Return the [X, Y] coordinate for the center point of the cell that contains the specified text.  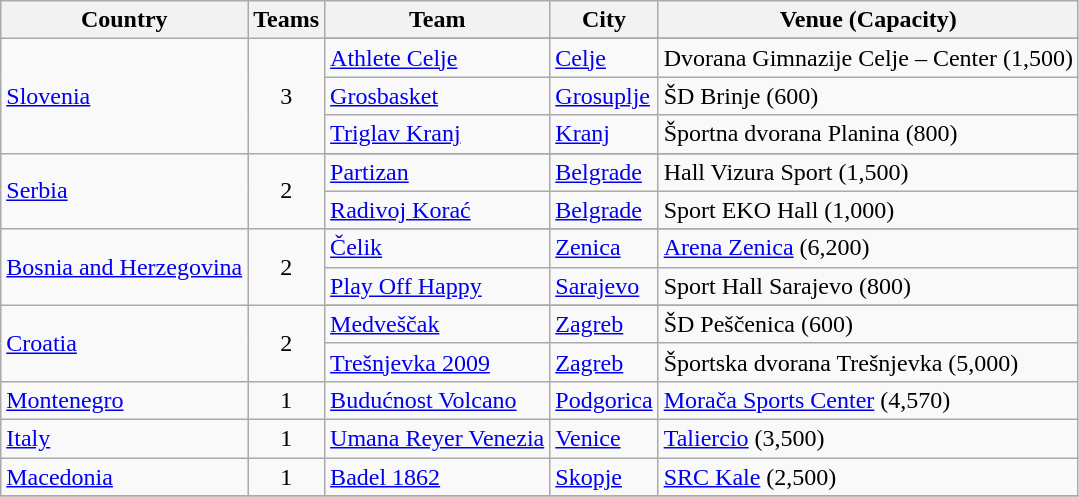
Kranj [604, 134]
Podgorica [604, 400]
Športna dvorana Planina (800) [868, 134]
Morača Sports Center (4,570) [868, 400]
Športska dvorana Trešnjevka (5,000) [868, 362]
ŠD Peščenica (600) [868, 324]
Medveščak [438, 324]
Team [438, 20]
Croatia [124, 343]
3 [286, 96]
Budućnost Volcano [438, 400]
Country [124, 20]
SRC Kale (2,500) [868, 477]
Trešnjevka 2009 [438, 362]
Zenica [604, 248]
Badel 1862 [438, 477]
Athlete Celje [438, 58]
Skopje [604, 477]
Sport Hall Sarajevo (800) [868, 286]
Italy [124, 438]
Teams [286, 20]
Sarajevo [604, 286]
Venice [604, 438]
Hall Vizura Sport (1,500) [868, 172]
ŠD Brinje (600) [868, 96]
Triglav Kranj [438, 134]
Grosuplje [604, 96]
Slovenia [124, 96]
Arena Zenica (6,200) [868, 248]
City [604, 20]
Venue (Capacity) [868, 20]
Taliercio (3,500) [868, 438]
Celje [604, 58]
Serbia [124, 191]
Sport EKO Hall (1,000) [868, 210]
Dvorana Gimnazije Celje – Center (1,500) [868, 58]
Umana Reyer Venezia [438, 438]
Partizan [438, 172]
Macedonia [124, 477]
Montenegro [124, 400]
Radivoj Korać [438, 210]
Grosbasket [438, 96]
Čelik [438, 248]
Bosnia and Herzegovina [124, 267]
Play Off Happy [438, 286]
